Determine the (X, Y) coordinate at the center of the cell enclosing the given text.  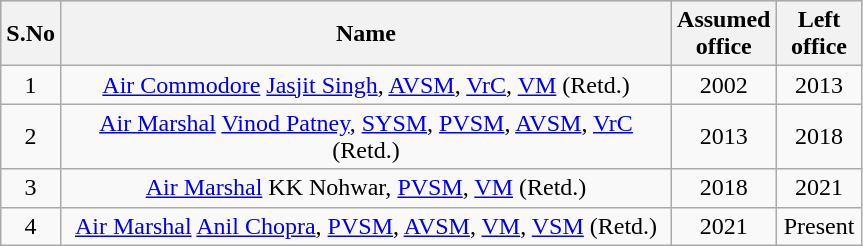
Air Marshal Anil Chopra, PVSM, AVSM, VM, VSM (Retd.) (366, 226)
Air Marshal Vinod Patney, SYSM, PVSM, AVSM, VrC (Retd.) (366, 136)
Air Commodore Jasjit Singh, AVSM, VrC, VM (Retd.) (366, 85)
4 (31, 226)
S.No (31, 34)
2002 (724, 85)
Name (366, 34)
Air Marshal KK Nohwar, PVSM, VM (Retd.) (366, 188)
1 (31, 85)
Assumed office (724, 34)
Left office (819, 34)
Present (819, 226)
3 (31, 188)
2 (31, 136)
